Return the [X, Y] coordinate for the center point of the cell that contains the specified text.  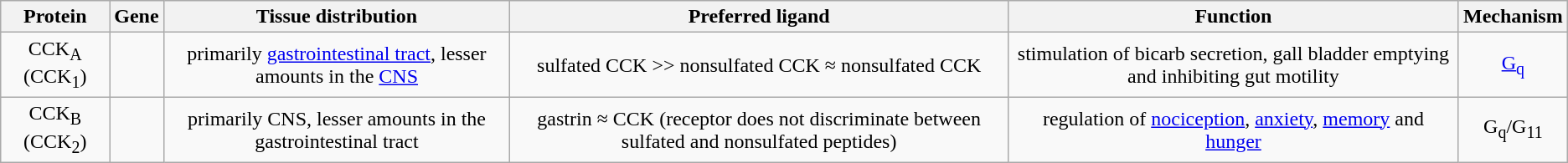
primarily gastrointestinal tract, lesser amounts in the CNS [337, 65]
Mechanism [1513, 17]
Protein [55, 17]
Gene [137, 17]
Gq [1513, 65]
Function [1233, 17]
gastrin ≈ CCK (receptor does not discriminate between sulfated and nonsulfated peptides) [759, 130]
stimulation of bicarb secretion, gall bladder emptying and inhibiting gut motility [1233, 65]
Preferred ligand [759, 17]
CCKB (CCK2) [55, 130]
sulfated CCK >> nonsulfated CCK ≈ nonsulfated CCK [759, 65]
CCKA (CCK1) [55, 65]
primarily CNS, lesser amounts in the gastrointestinal tract [337, 130]
Gq/G11 [1513, 130]
regulation of nociception, anxiety, memory and hunger [1233, 130]
Tissue distribution [337, 17]
